Determine the (X, Y) coordinate at the center of the cell enclosing the given text.  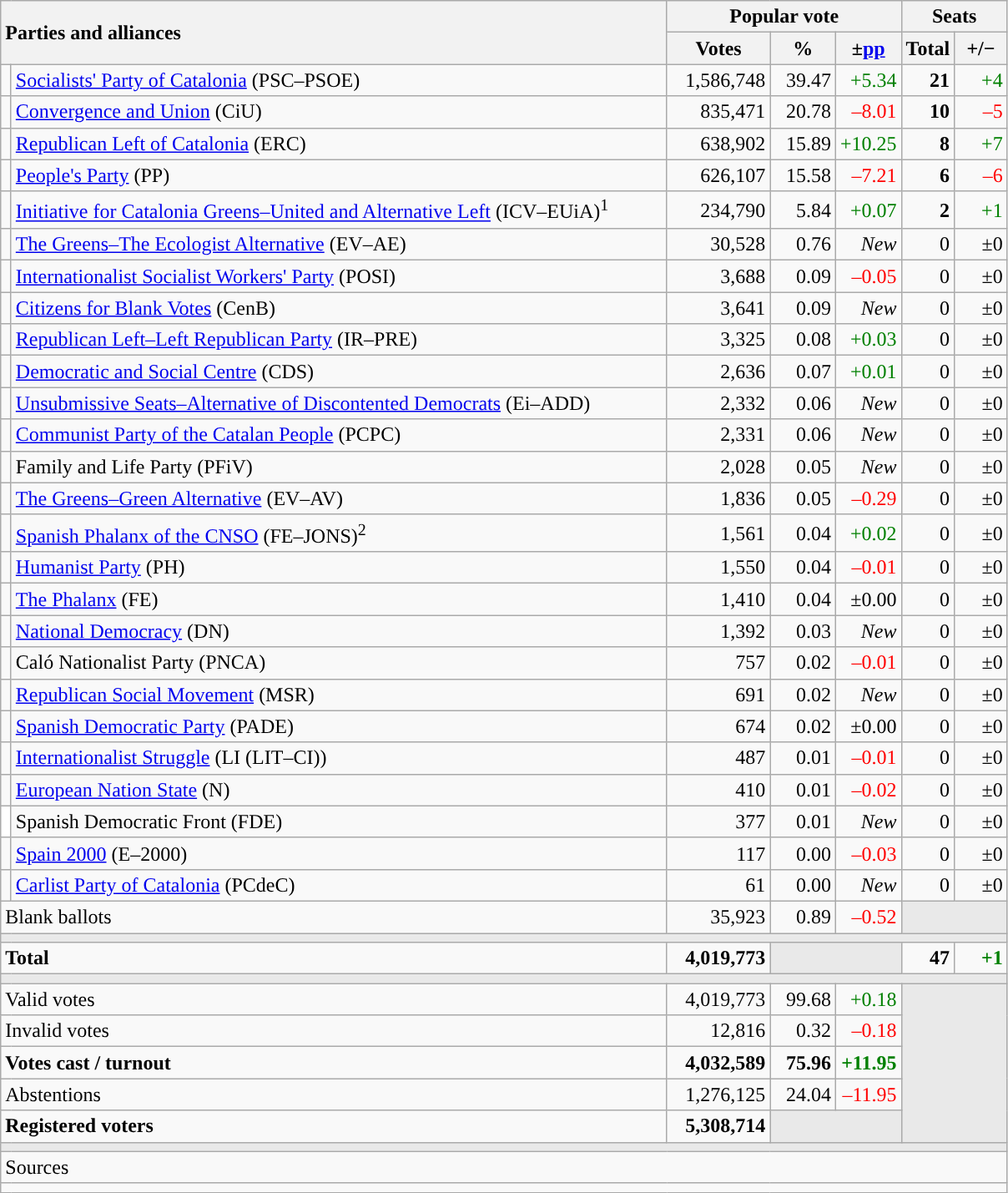
The Greens–Green Alternative (EV–AV) (339, 498)
8 (928, 144)
5,308,714 (718, 1126)
Republican Left of Catalonia (ERC) (339, 144)
757 (718, 663)
0.76 (803, 245)
487 (718, 758)
0.32 (803, 1031)
The Greens–The Ecologist Alternative (EV–AE) (339, 245)
1,392 (718, 631)
+0.18 (868, 999)
+0.07 (868, 210)
Invalid votes (334, 1031)
15.58 (803, 175)
Carlist Party of Catalonia (PCdeC) (339, 885)
+11.95 (868, 1063)
+0.02 (868, 533)
Spanish Democratic Front (FDE) (339, 821)
21 (928, 80)
Spanish Phalanx of the CNSO (FE–JONS)2 (339, 533)
Sources (504, 1167)
Votes (718, 48)
835,471 (718, 112)
–0.52 (868, 917)
Republican Social Movement (MSR) (339, 695)
–0.29 (868, 498)
Initiative for Catalonia Greens–United and Alternative Left (ICV–EUiA)1 (339, 210)
0.89 (803, 917)
Internationalist Socialist Workers' Party (POSI) (339, 276)
People's Party (PP) (339, 175)
0.07 (803, 372)
12,816 (718, 1031)
Spanish Democratic Party (PADE) (339, 726)
±pp (868, 48)
15.89 (803, 144)
234,790 (718, 210)
Democratic and Social Centre (CDS) (339, 372)
3,688 (718, 276)
European Nation State (N) (339, 790)
47 (928, 958)
–11.95 (868, 1094)
Seats (955, 17)
117 (718, 853)
Blank ballots (334, 917)
+0.03 (868, 340)
61 (718, 885)
–7.21 (868, 175)
1,586,748 (718, 80)
691 (718, 695)
Votes cast / turnout (334, 1063)
6 (928, 175)
+4 (981, 80)
Spain 2000 (E–2000) (339, 853)
10 (928, 112)
Caló Nationalist Party (PNCA) (339, 663)
0.03 (803, 631)
Convergence and Union (CiU) (339, 112)
75.96 (803, 1063)
–8.01 (868, 112)
Republican Left–Left Republican Party (IR–PRE) (339, 340)
Unsubmissive Seats–Alternative of Discontented Democrats (Ei–ADD) (339, 403)
Internationalist Struggle (LI (LIT–CI)) (339, 758)
–0.03 (868, 853)
626,107 (718, 175)
Abstentions (334, 1094)
99.68 (803, 999)
–0.02 (868, 790)
1,276,125 (718, 1094)
3,641 (718, 308)
1,550 (718, 568)
674 (718, 726)
–6 (981, 175)
4,032,589 (718, 1063)
Communist Party of the Catalan People (PCPC) (339, 435)
The Phalanx (FE) (339, 599)
Family and Life Party (PFiV) (339, 467)
Valid votes (334, 999)
2,028 (718, 467)
+5.34 (868, 80)
Socialists' Party of Catalonia (PSC–PSOE) (339, 80)
2,636 (718, 372)
–0.05 (868, 276)
Humanist Party (PH) (339, 568)
–5 (981, 112)
Citizens for Blank Votes (CenB) (339, 308)
–0.18 (868, 1031)
Parties and alliances (334, 33)
638,902 (718, 144)
% (803, 48)
2,332 (718, 403)
20.78 (803, 112)
National Democracy (DN) (339, 631)
+10.25 (868, 144)
Registered voters (334, 1126)
5.84 (803, 210)
1,410 (718, 599)
24.04 (803, 1094)
3,325 (718, 340)
35,923 (718, 917)
39.47 (803, 80)
+7 (981, 144)
2,331 (718, 435)
+0.01 (868, 372)
2 (928, 210)
1,836 (718, 498)
30,528 (718, 245)
+/− (981, 48)
0.08 (803, 340)
377 (718, 821)
410 (718, 790)
1,561 (718, 533)
Popular vote (784, 17)
